Locate the cell with the specified text and output its (x, y) center coordinate. 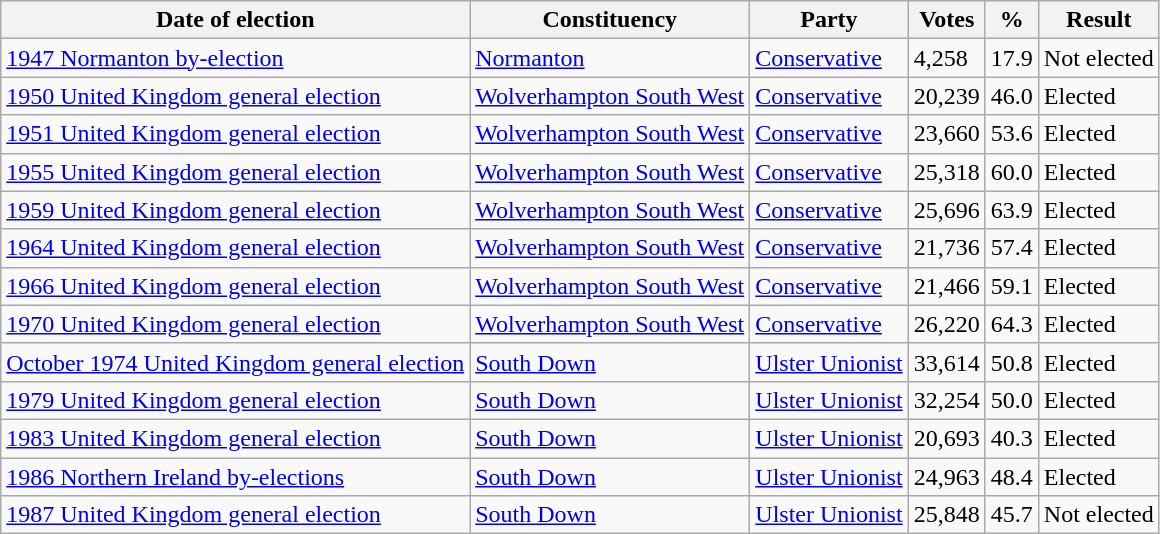
25,696 (946, 210)
23,660 (946, 134)
Result (1098, 20)
60.0 (1012, 172)
Date of election (236, 20)
24,963 (946, 477)
50.8 (1012, 362)
20,239 (946, 96)
20,693 (946, 438)
21,736 (946, 248)
40.3 (1012, 438)
64.3 (1012, 324)
1987 United Kingdom general election (236, 515)
1979 United Kingdom general election (236, 400)
October 1974 United Kingdom general election (236, 362)
33,614 (946, 362)
17.9 (1012, 58)
1986 Northern Ireland by-elections (236, 477)
25,848 (946, 515)
26,220 (946, 324)
45.7 (1012, 515)
1964 United Kingdom general election (236, 248)
1966 United Kingdom general election (236, 286)
57.4 (1012, 248)
63.9 (1012, 210)
50.0 (1012, 400)
25,318 (946, 172)
Party (829, 20)
1970 United Kingdom general election (236, 324)
4,258 (946, 58)
53.6 (1012, 134)
1951 United Kingdom general election (236, 134)
59.1 (1012, 286)
46.0 (1012, 96)
Constituency (610, 20)
1959 United Kingdom general election (236, 210)
Normanton (610, 58)
1983 United Kingdom general election (236, 438)
Votes (946, 20)
21,466 (946, 286)
1950 United Kingdom general election (236, 96)
1955 United Kingdom general election (236, 172)
32,254 (946, 400)
1947 Normanton by-election (236, 58)
48.4 (1012, 477)
% (1012, 20)
